Detect which cell encompasses the target text, then output its (x, y) center coordinate. 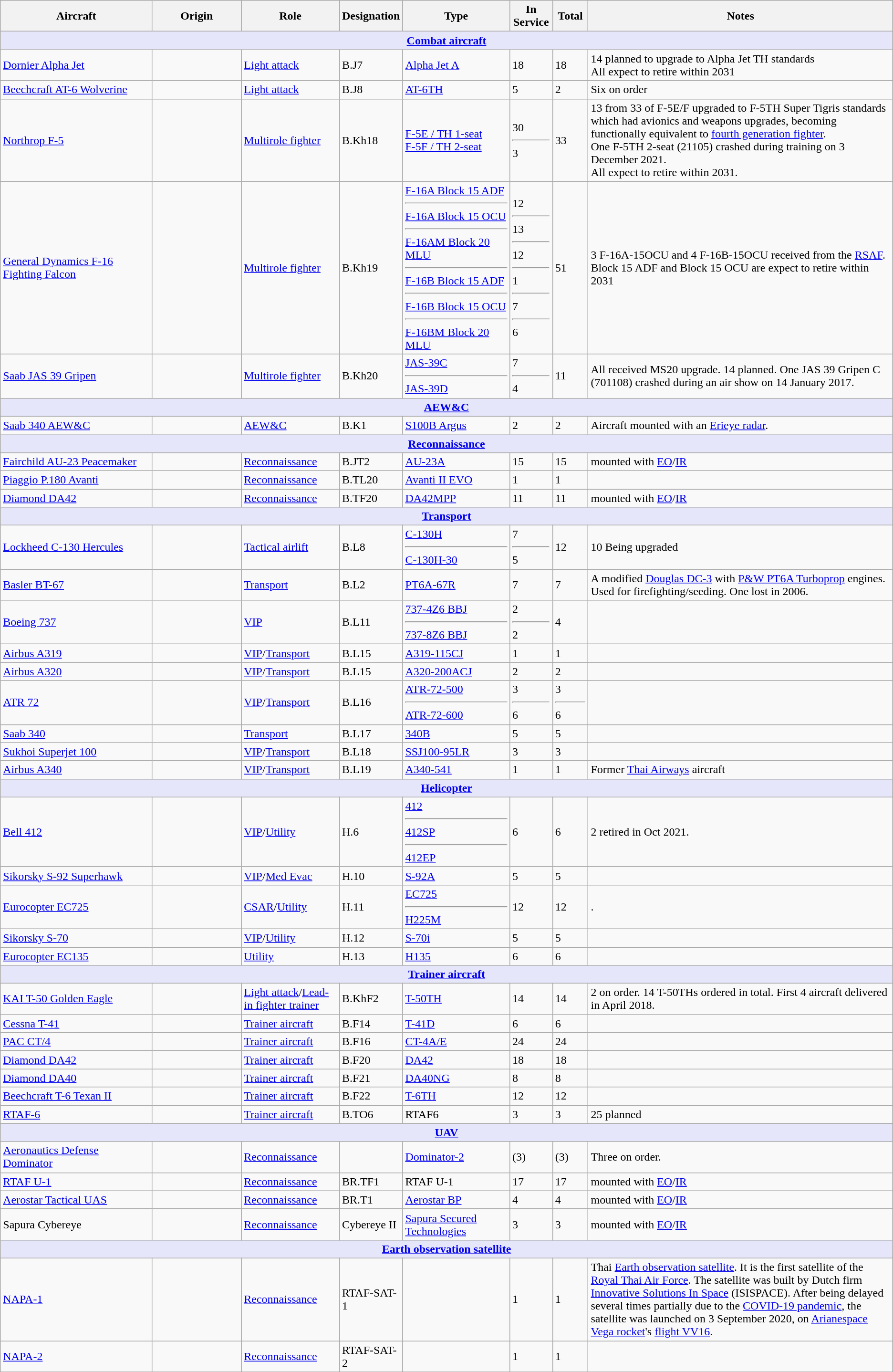
Sapura Cybereye (76, 1225)
Role (291, 16)
22 (531, 622)
B.F16 (371, 1042)
B.F22 (371, 1096)
Bell 412 (76, 832)
CSAR/Utility (291, 907)
Sapura Secured Technologies (456, 1225)
121312176 (531, 268)
B.L2 (371, 585)
B.L11 (371, 622)
F-16A Block 15 ADFF-16A Block 15 OCUF-16AM Block 20 MLUF-16B Block 15 ADFF-16B Block 15 OCUF-16BM Block 20 MLU (456, 268)
ATR 72 (76, 702)
DA40NG (456, 1078)
T-41D (456, 1024)
412412SP412EP (456, 832)
Notes (740, 16)
Airbus A319 (76, 653)
10 Being upgraded (740, 547)
Three on order. (740, 1157)
BR.T1 (371, 1200)
A319-115CJ (456, 653)
Total (571, 16)
. (740, 907)
Piaggio P.180 Avanti (76, 480)
CT-4A/E (456, 1042)
B.Kh20 (371, 376)
74 (531, 376)
Eurocopter EC725 (76, 907)
VIP/Med Evac (291, 876)
Aircraft (76, 16)
PT6A-67R (456, 585)
2 retired in Oct 2021. (740, 832)
Designation (371, 16)
B.J8 (371, 90)
Beechcraft AT-6 Wolverine (76, 90)
Boeing 737 (76, 622)
H.12 (371, 938)
Light attack/Lead-in fighter trainer (291, 999)
Tactical airlift (291, 547)
Fairchild AU-23 Peacemaker (76, 461)
B.JT2 (371, 461)
Helicopter (446, 788)
RTAF-6 (76, 1114)
Dominator-2 (456, 1157)
Lockheed C-130 Hercules (76, 547)
B.L17 (371, 733)
S100B Argus (456, 425)
51 (571, 268)
B.L8 (371, 547)
B.F21 (371, 1078)
RTAF6 (456, 1114)
B.L18 (371, 752)
Sikorsky S-92 Superhawk (76, 876)
Utility (291, 956)
PAC CT/4 (76, 1042)
B.TL20 (371, 480)
Diamond DA40 (76, 1078)
Combat aircraft (446, 41)
S-92A (456, 876)
303 (531, 140)
C-130HC-130H-30 (456, 547)
Type (456, 16)
75 (531, 547)
A340-541 (456, 770)
Aircraft mounted with an Erieye radar. (740, 425)
A modified Douglas DC-3 with P&W PT6A Turboprop engines. Used for firefighting/seeding. One lost in 2006. (740, 585)
2 on order. 14 T-50THs ordered in total. First 4 aircraft delivered in April 2018. (740, 999)
RTAF-SAT-2 (371, 1356)
B.J7 (371, 65)
Sikorsky S-70 (76, 938)
B.K1 (371, 425)
AU-23A (456, 461)
Aeronautics Defense Dominator (76, 1157)
NAPA-1 (76, 1299)
DA42MPP (456, 498)
Northrop F-5 (76, 140)
H.10 (371, 876)
All received MS20 upgrade. 14 planned. One JAS 39 Gripen C (701108) crashed during an air show on 14 January 2017. (740, 376)
Earth observation satellite (446, 1249)
Airbus A320 (76, 671)
T-6TH (456, 1096)
Airbus A340 (76, 770)
Alpha Jet A (456, 65)
RTAF-SAT-1 (371, 1299)
Origin (197, 16)
SSJ100-95LR (456, 752)
VIP (291, 622)
Saab JAS 39 Gripen (76, 376)
33 (571, 140)
B.L16 (371, 702)
Former Thai Airways aircraft (740, 770)
Sukhoi Superjet 100 (76, 752)
H.6 (371, 832)
B.Kh18 (371, 140)
B.F20 (371, 1060)
BR.TF1 (371, 1182)
H135 (456, 956)
14 planned to upgrade to Alpha Jet TH standardsAll expect to retire within 2031 (740, 65)
S-70i (456, 938)
AT-6TH (456, 90)
A320-200ACJ (456, 671)
Dornier Alpha Jet (76, 65)
H.13 (371, 956)
B.KhF2 (371, 999)
737-4Z6 BBJ737-8Z6 BBJ (456, 622)
NAPA-2 (76, 1356)
Cybereye II (371, 1225)
KAI T-50 Golden Eagle (76, 999)
EC725H225M (456, 907)
DA42 (456, 1060)
Aerostar Tactical UAS (76, 1200)
B.TO6 (371, 1114)
Avanti II EVO (456, 480)
UAV (446, 1132)
Beechcraft T-6 Texan II (76, 1096)
B.F14 (371, 1024)
25 planned (740, 1114)
340B (456, 733)
H.11 (371, 907)
T-50TH (456, 999)
In Service (531, 16)
Eurocopter EC135 (76, 956)
ATR-72-500ATR-72-600 (456, 702)
B.Kh19 (371, 268)
JAS-39CJAS-39D (456, 376)
B.TF20 (371, 498)
Cessna T-41 (76, 1024)
Six on order (740, 90)
Aerostar BP (456, 1200)
3 F-16A-15OCU and 4 F-16B-15OCU received from the RSAF.Block 15 ADF and Block 15 OCU are expect to retire within 2031 (740, 268)
B.L19 (371, 770)
General Dynamics F-16 Fighting Falcon (76, 268)
F-5E / TH 1-seatF-5F / TH 2-seat (456, 140)
Saab 340 (76, 733)
Basler BT-67 (76, 585)
Saab 340 AEW&C (76, 425)
